Detect which cell encompasses the target text, then output its (X, Y) center coordinate. 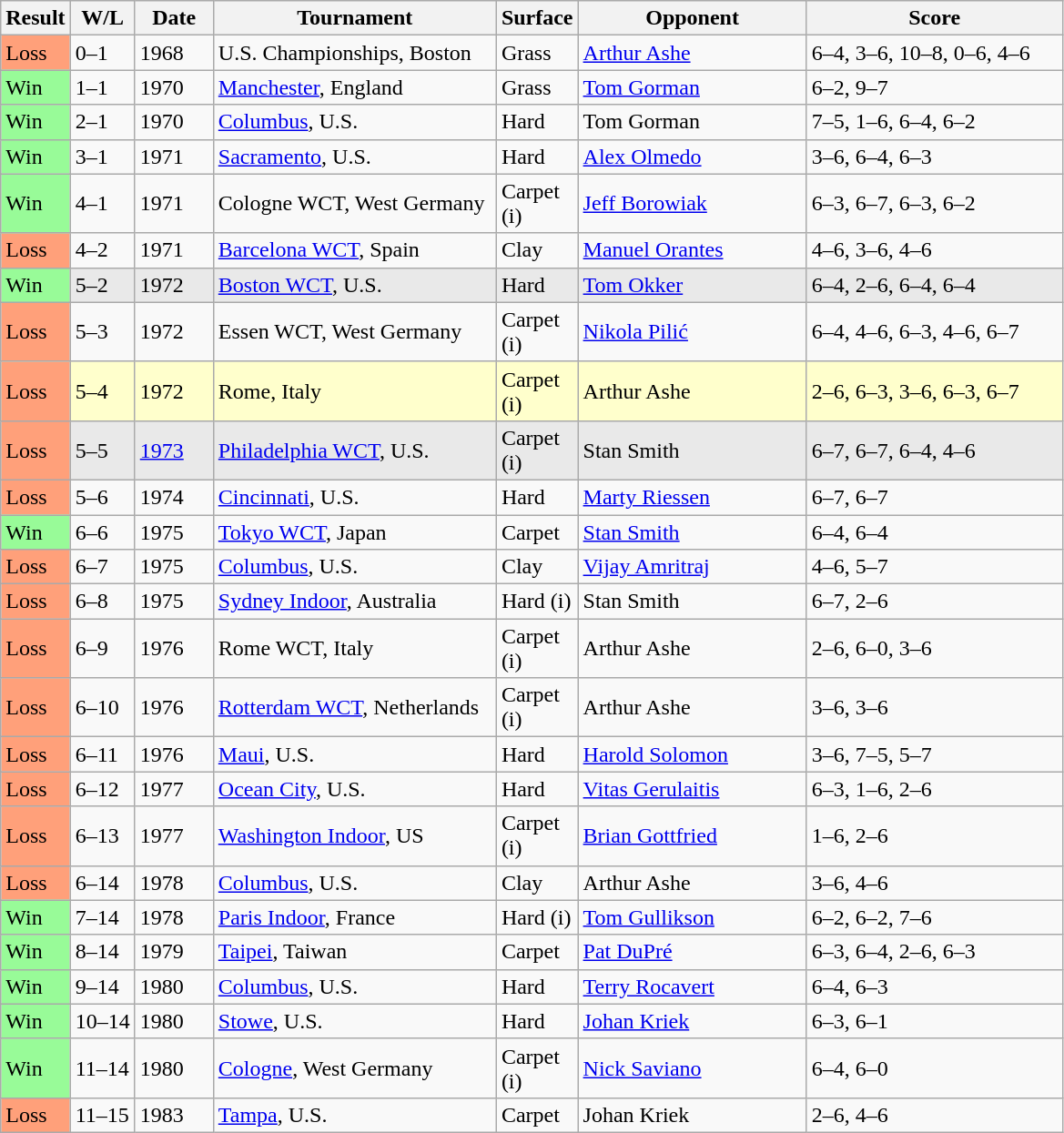
W/L (102, 18)
6–10 (102, 708)
Cologne WCT, West Germany (355, 204)
9–14 (102, 986)
Sydney Indoor, Australia (355, 602)
Date (174, 18)
5–5 (102, 450)
6–7, 6–7 (934, 497)
1979 (174, 952)
6–7, 2–6 (934, 602)
Vitas Gerulaitis (692, 789)
Harold Solomon (692, 754)
Ocean City, U.S. (355, 789)
6–3, 6–4, 2–6, 6–3 (934, 952)
Manchester, England (355, 87)
8–14 (102, 952)
1973 (174, 450)
4–6, 5–7 (934, 567)
Cologne, West Germany (355, 1068)
11–14 (102, 1068)
6–3, 6–1 (934, 1021)
Barcelona WCT, Spain (355, 250)
6–11 (102, 754)
Rotterdam WCT, Netherlands (355, 708)
1974 (174, 497)
5–2 (102, 285)
6–7 (102, 567)
Paris Indoor, France (355, 917)
1–1 (102, 87)
Opponent (692, 18)
4–1 (102, 204)
5–3 (102, 331)
Alex Olmedo (692, 157)
Nikola Pilić (692, 331)
Washington Indoor, US (355, 835)
3–6, 3–6 (934, 708)
1–6, 2–6 (934, 835)
6–2, 6–2, 7–6 (934, 917)
6–4, 6–4 (934, 532)
Tokyo WCT, Japan (355, 532)
6–4, 6–0 (934, 1068)
Terry Rocavert (692, 986)
Nick Saviano (692, 1068)
6–3, 1–6, 2–6 (934, 789)
Tom Okker (692, 285)
5–4 (102, 391)
6–12 (102, 789)
Brian Gottfried (692, 835)
Tom Gullikson (692, 917)
Vijay Amritraj (692, 567)
11–15 (102, 1115)
Taipei, Taiwan (355, 952)
6–3, 6–7, 6–3, 6–2 (934, 204)
2–6, 6–3, 3–6, 6–3, 6–7 (934, 391)
6–2, 9–7 (934, 87)
Cincinnati, U.S. (355, 497)
6–9 (102, 648)
Essen WCT, West Germany (355, 331)
6–13 (102, 835)
Jeff Borowiak (692, 204)
3–6, 4–6 (934, 883)
Pat DuPré (692, 952)
Sacramento, U.S. (355, 157)
5–6 (102, 497)
2–6, 4–6 (934, 1115)
6–14 (102, 883)
6–4, 2–6, 6–4, 6–4 (934, 285)
6–4, 4–6, 6–3, 4–6, 6–7 (934, 331)
Surface (537, 18)
4–2 (102, 250)
2–1 (102, 122)
1983 (174, 1115)
3–6, 7–5, 5–7 (934, 754)
Result (35, 18)
3–1 (102, 157)
Maui, U.S. (355, 754)
3–6, 6–4, 6–3 (934, 157)
Boston WCT, U.S. (355, 285)
Marty Riessen (692, 497)
2–6, 6–0, 3–6 (934, 648)
1968 (174, 53)
Rome WCT, Italy (355, 648)
Manuel Orantes (692, 250)
0–1 (102, 53)
6–8 (102, 602)
4–6, 3–6, 4–6 (934, 250)
6–4, 6–3 (934, 986)
7–14 (102, 917)
U.S. Championships, Boston (355, 53)
Tampa, U.S. (355, 1115)
10–14 (102, 1021)
Rome, Italy (355, 391)
Stowe, U.S. (355, 1021)
6–6 (102, 532)
Score (934, 18)
6–7, 6–7, 6–4, 4–6 (934, 450)
Philadelphia WCT, U.S. (355, 450)
Tournament (355, 18)
7–5, 1–6, 6–4, 6–2 (934, 122)
6–4, 3–6, 10–8, 0–6, 4–6 (934, 53)
